For the text-containing cell, return its midpoint in (X, Y) coordinate format. 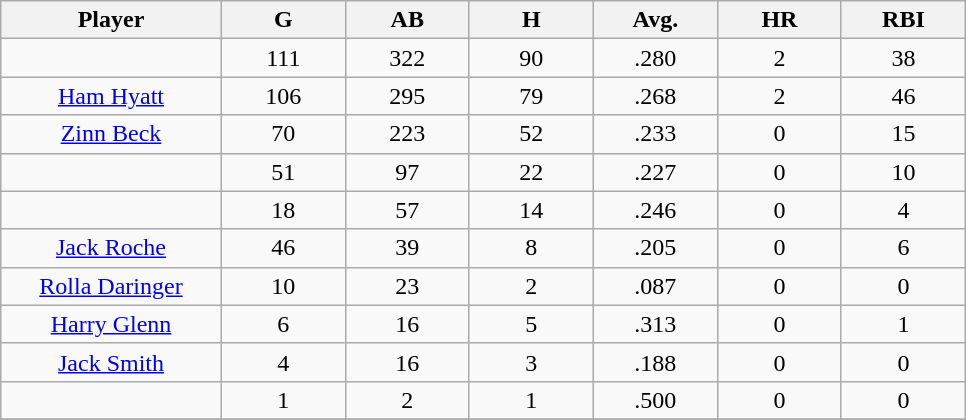
AB (407, 20)
57 (407, 210)
.233 (655, 134)
322 (407, 58)
.500 (655, 400)
G (283, 20)
23 (407, 286)
Avg. (655, 20)
90 (531, 58)
5 (531, 324)
.268 (655, 96)
15 (903, 134)
111 (283, 58)
295 (407, 96)
Jack Smith (111, 362)
Rolla Daringer (111, 286)
.087 (655, 286)
H (531, 20)
.246 (655, 210)
70 (283, 134)
Jack Roche (111, 248)
22 (531, 172)
38 (903, 58)
Harry Glenn (111, 324)
.313 (655, 324)
39 (407, 248)
97 (407, 172)
51 (283, 172)
52 (531, 134)
.280 (655, 58)
.205 (655, 248)
79 (531, 96)
.188 (655, 362)
.227 (655, 172)
14 (531, 210)
3 (531, 362)
Ham Hyatt (111, 96)
Player (111, 20)
8 (531, 248)
106 (283, 96)
223 (407, 134)
18 (283, 210)
Zinn Beck (111, 134)
RBI (903, 20)
HR (779, 20)
